Provide the (x, y) coordinate of the cell's center where the given text is located.  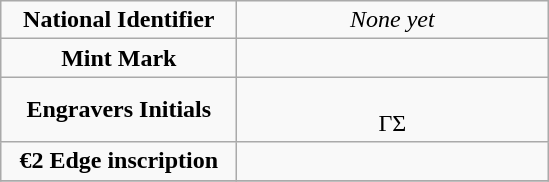
Mint Mark (119, 58)
None yet (392, 20)
Engravers Initials (119, 110)
National Identifier (119, 20)
ΓΣ (392, 110)
€2 Edge inscription (119, 161)
